Search for the cell housing the specified text and yield its (x, y) center coordinate. 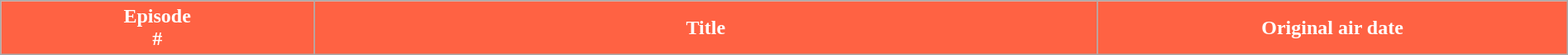
Title (706, 28)
Episode# (157, 28)
Original air date (1332, 28)
